Capture the cell that displays the provided text and extract its (x, y) central coordinate. 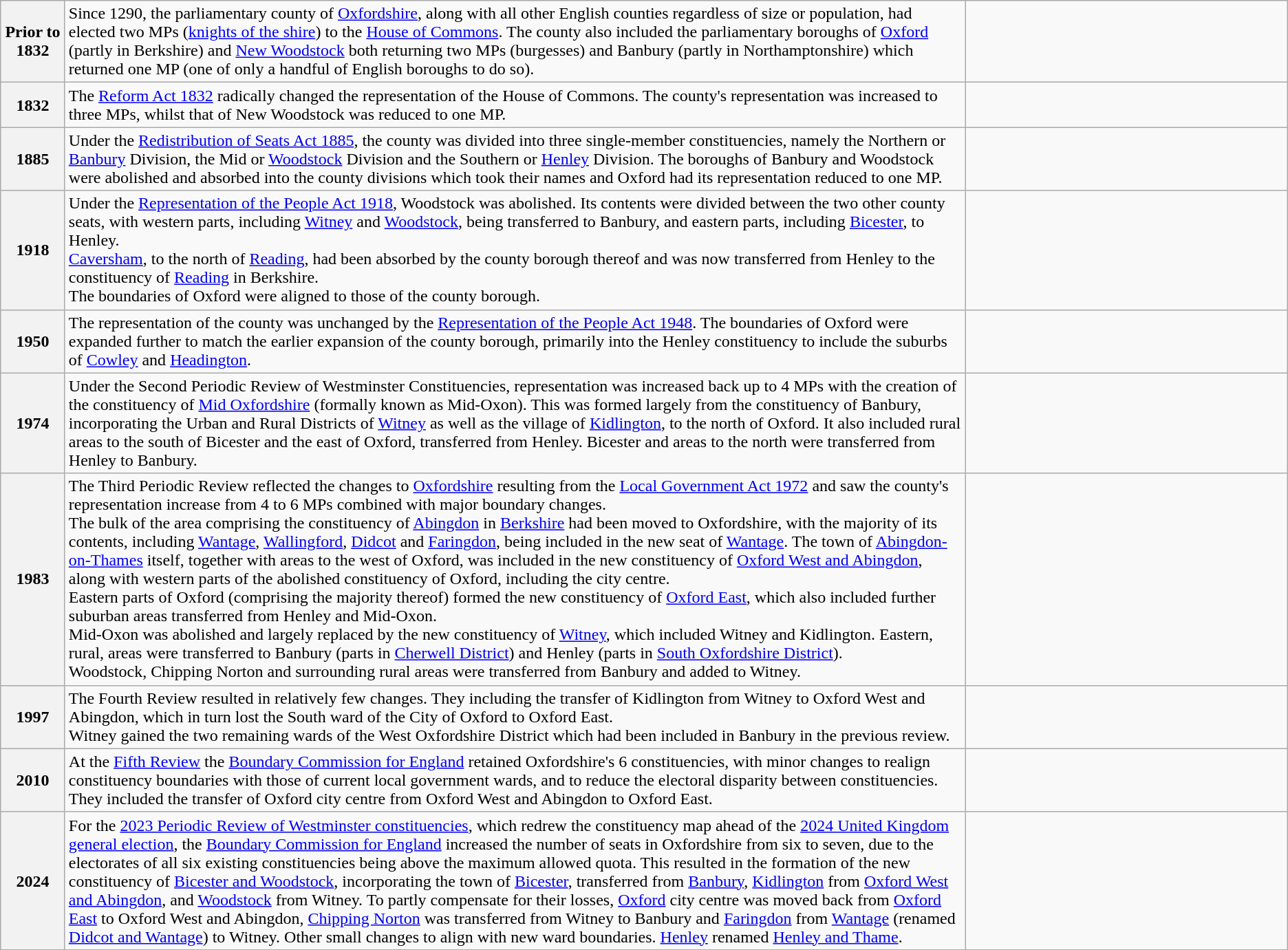
1997 (33, 717)
1983 (33, 579)
1918 (33, 250)
2010 (33, 780)
1950 (33, 341)
1885 (33, 159)
1832 (33, 105)
Prior to 1832 (33, 41)
2024 (33, 881)
1974 (33, 423)
